Pinpoint the cell where the given text exists, returning its (X, Y) midpoint coordinate. 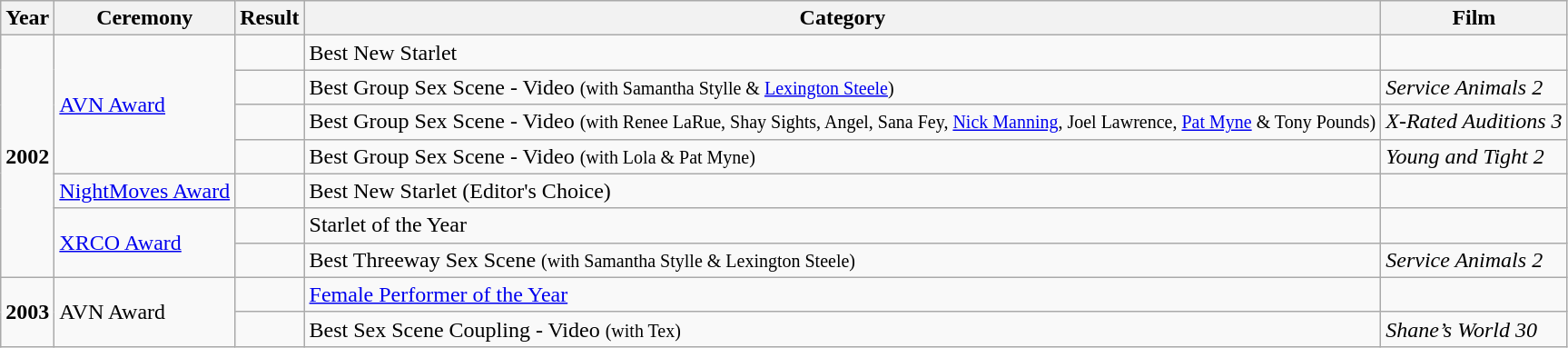
XRCO Award (145, 243)
Film (1474, 18)
Best New Starlet (Editor's Choice) (843, 191)
Starlet of the Year (843, 225)
Ceremony (145, 18)
Best Threeway Sex Scene (with Samantha Stylle & Lexington Steele) (843, 260)
Best New Starlet (843, 53)
Shane’s World 30 (1474, 329)
X-Rated Auditions 3 (1474, 122)
Best Group Sex Scene - Video (with Renee LaRue, Shay Sights, Angel, Sana Fey, Nick Manning, Joel Lawrence, Pat Myne & Tony Pounds) (843, 122)
Female Performer of the Year (843, 294)
Best Group Sex Scene - Video (with Samantha Stylle & Lexington Steele) (843, 87)
2003 (27, 312)
Category (843, 18)
Year (27, 18)
NightMoves Award (145, 191)
2002 (27, 156)
Best Group Sex Scene - Video (with Lola & Pat Myne) (843, 156)
Young and Tight 2 (1474, 156)
Best Sex Scene Coupling - Video (with Tex) (843, 329)
Result (270, 18)
